Determine the [x, y] coordinate at the center of the cell enclosing the given text.  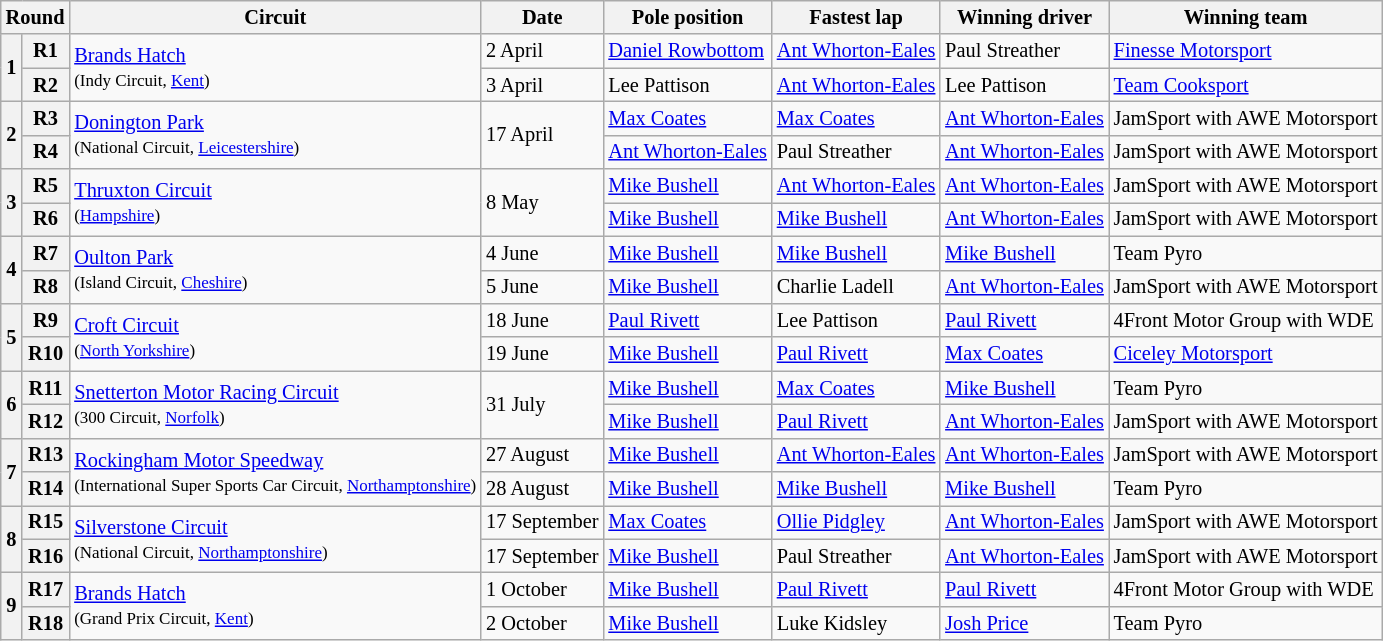
Rockingham Motor Speedway(International Super Sports Car Circuit, Northamptonshire) [275, 472]
27 August [542, 455]
R9 [46, 320]
Ciceley Motorsport [1246, 354]
Date [542, 17]
2 October [542, 623]
R13 [46, 455]
Fastest lap [856, 17]
3 [12, 202]
R8 [46, 287]
5 [12, 336]
Daniel Rowbottom [687, 51]
R15 [46, 522]
8 [12, 538]
R18 [46, 623]
Snetterton Motor Racing Circuit(300 Circuit, Norfolk) [275, 404]
R1 [46, 51]
31 July [542, 404]
Finesse Motorsport [1246, 51]
R6 [46, 219]
Thruxton Circuit(Hampshire) [275, 202]
Josh Price [1024, 623]
Team Cooksport [1246, 85]
R7 [46, 253]
Charlie Ladell [856, 287]
R4 [46, 152]
4 June [542, 253]
5 June [542, 287]
R14 [46, 489]
R5 [46, 186]
1 October [542, 589]
19 June [542, 354]
R11 [46, 388]
9 [12, 606]
2 [12, 134]
Circuit [275, 17]
2 April [542, 51]
Silverstone Circuit(National Circuit, Northamptonshire) [275, 538]
R3 [46, 118]
Pole position [687, 17]
R2 [46, 85]
Luke Kidsley [856, 623]
Winning driver [1024, 17]
R12 [46, 421]
Croft Circuit(North Yorkshire) [275, 336]
Round [36, 17]
R16 [46, 556]
4 [12, 270]
Ollie Pidgley [856, 522]
28 August [542, 489]
R17 [46, 589]
8 May [542, 202]
Brands Hatch(Indy Circuit, Kent) [275, 68]
1 [12, 68]
7 [12, 472]
R10 [46, 354]
Oulton Park(Island Circuit, Cheshire) [275, 270]
Winning team [1246, 17]
18 June [542, 320]
Donington Park(National Circuit, Leicestershire) [275, 134]
Brands Hatch(Grand Prix Circuit, Kent) [275, 606]
6 [12, 404]
3 April [542, 85]
17 April [542, 134]
